Determine the (X, Y) coordinate at the center of the cell enclosing the given text.  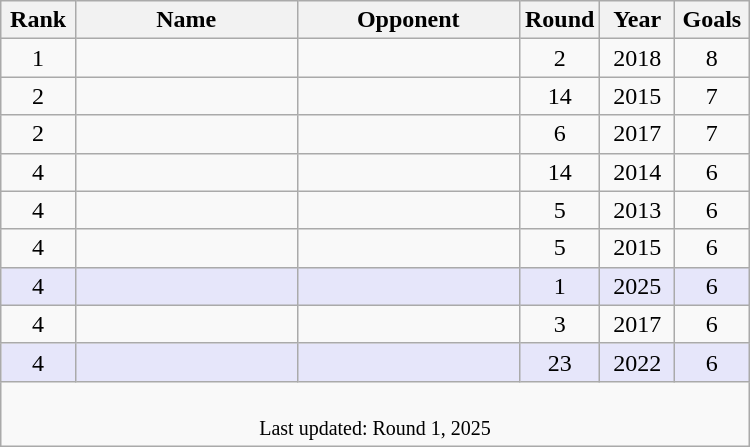
2018 (638, 58)
Name (186, 20)
Rank (38, 20)
Round (559, 20)
8 (712, 58)
2025 (638, 286)
Goals (712, 20)
3 (559, 324)
Last updated: Round 1, 2025 (375, 414)
2022 (638, 362)
2013 (638, 210)
23 (559, 362)
Opponent (408, 20)
Year (638, 20)
2014 (638, 172)
